Return the [X, Y] coordinate for the center point of the cell that contains the specified text.  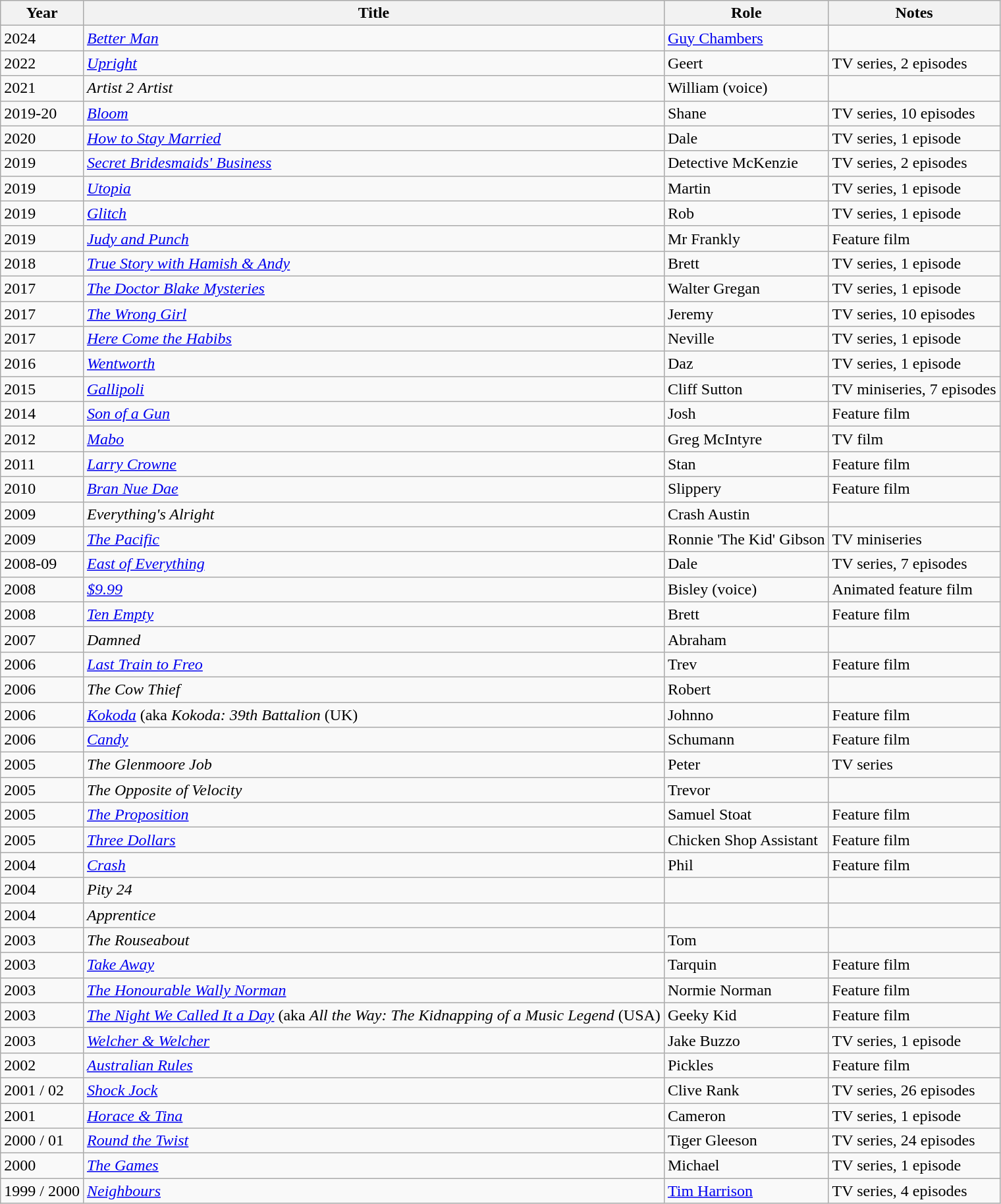
2002 [42, 1065]
TV series [914, 765]
Horace & Tina [373, 1116]
Chicken Shop Assistant [746, 840]
The Proposition [373, 815]
2007 [42, 639]
2019-20 [42, 113]
The Games [373, 1166]
Daz [746, 364]
Utopia [373, 188]
Crash [373, 865]
Mabo [373, 439]
Role [746, 13]
Rob [746, 213]
Schumann [746, 740]
Neville [746, 339]
2000 [42, 1166]
Pickles [746, 1065]
Judy and Punch [373, 238]
2022 [42, 63]
TV series, 7 episodes [914, 564]
Normie Norman [746, 990]
Upright [373, 63]
The Pacific [373, 539]
2018 [42, 263]
Trev [746, 664]
Wentworth [373, 364]
2011 [42, 464]
The Doctor Blake Mysteries [373, 288]
2015 [42, 389]
Bran Nue Dae [373, 489]
Three Dollars [373, 840]
2001 [42, 1116]
2020 [42, 138]
Crash Austin [746, 514]
Greg McIntyre [746, 439]
Tiger Gleeson [746, 1141]
Phil [746, 865]
Welcher & Welcher [373, 1040]
Clive Rank [746, 1090]
Damned [373, 639]
Candy [373, 740]
The Honourable Wally Norman [373, 990]
TV film [914, 439]
Australian Rules [373, 1065]
Detective McKenzie [746, 163]
Jake Buzzo [746, 1040]
2012 [42, 439]
Michael [746, 1166]
Shock Jock [373, 1090]
TV miniseries, 7 episodes [914, 389]
Ten Empty [373, 614]
TV miniseries [914, 539]
Robert [746, 689]
Everything's Alright [373, 514]
Shane [746, 113]
Year [42, 13]
Cliff Sutton [746, 389]
Animated feature film [914, 589]
Geert [746, 63]
Tim Harrison [746, 1191]
The Rouseabout [373, 940]
Neighbours [373, 1191]
Larry Crowne [373, 464]
$9.99 [373, 589]
Last Train to Freo [373, 664]
Josh [746, 414]
Title [373, 13]
Apprentice [373, 915]
True Story with Hamish & Andy [373, 263]
Tarquin [746, 965]
Take Away [373, 965]
2014 [42, 414]
East of Everything [373, 564]
Martin [746, 188]
How to Stay Married [373, 138]
Cameron [746, 1116]
Ronnie 'The Kid' Gibson [746, 539]
Walter Gregan [746, 288]
Abraham [746, 639]
Stan [746, 464]
2021 [42, 88]
Peter [746, 765]
The Glenmoore Job [373, 765]
Samuel Stoat [746, 815]
The Wrong Girl [373, 314]
TV series, 24 episodes [914, 1141]
TV series, 4 episodes [914, 1191]
1999 / 2000 [42, 1191]
Trevor [746, 790]
The Night We Called It a Day (aka All the Way: The Kidnapping of a Music Legend (USA) [373, 1015]
Bisley (voice) [746, 589]
The Cow Thief [373, 689]
The Opposite of Velocity [373, 790]
William (voice) [746, 88]
Round the Twist [373, 1141]
Notes [914, 13]
2024 [42, 38]
Tom [746, 940]
2016 [42, 364]
2008-09 [42, 564]
Gallipoli [373, 389]
Johnno [746, 714]
Secret Bridesmaids' Business [373, 163]
TV series, 26 episodes [914, 1090]
Glitch [373, 213]
2001 / 02 [42, 1090]
Slippery [746, 489]
Mr Frankly [746, 238]
Here Come the Habibs [373, 339]
Guy Chambers [746, 38]
Pity 24 [373, 890]
Geeky Kid [746, 1015]
Kokoda (aka Kokoda: 39th Battalion (UK) [373, 714]
2000 / 01 [42, 1141]
2010 [42, 489]
Jeremy [746, 314]
Son of a Gun [373, 414]
Better Man [373, 38]
Bloom [373, 113]
Artist 2 Artist [373, 88]
